Find where the given text appears and provide that cell's center as [X, Y] coordinate. 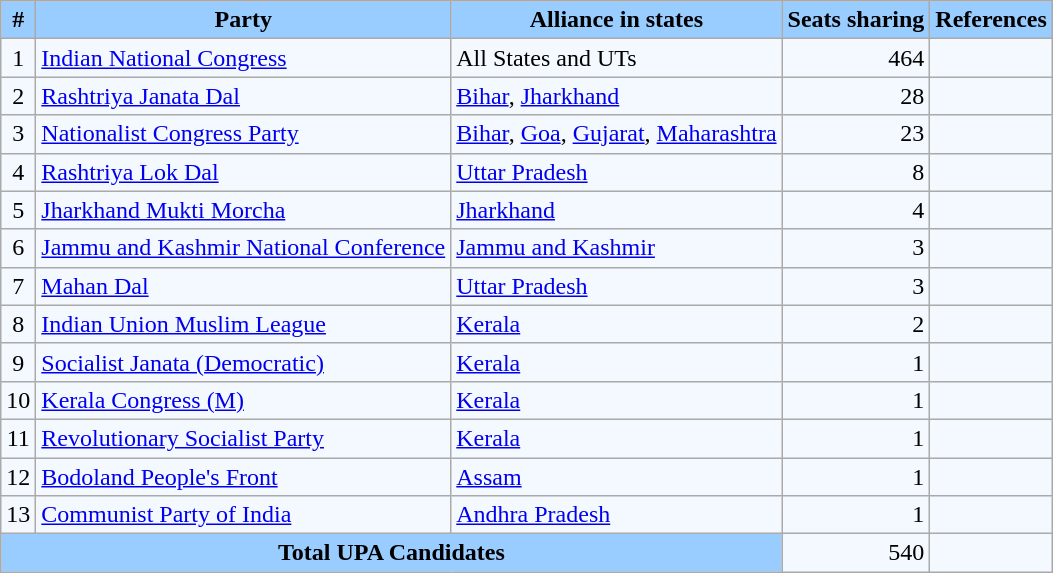
9 [18, 362]
Bihar, Jharkhand [616, 96]
28 [856, 96]
Alliance in states [616, 20]
Bihar, Goa, Gujarat, Maharashtra [616, 134]
Jharkhand Mukti Morcha [244, 210]
Indian National Congress [244, 58]
Assam [616, 477]
Rashtriya Lok Dal [244, 172]
All States and UTs [616, 58]
Nationalist Congress Party [244, 134]
10 [18, 400]
7 [18, 286]
Mahan Dal [244, 286]
References [992, 20]
23 [856, 134]
5 [18, 210]
Seats sharing [856, 20]
6 [18, 248]
Socialist Janata (Democratic) [244, 362]
Revolutionary Socialist Party [244, 438]
540 [856, 553]
Jammu and Kashmir National Conference [244, 248]
Total UPA Candidates [392, 553]
Indian Union Muslim League [244, 324]
11 [18, 438]
Jammu and Kashmir [616, 248]
Bodoland People's Front [244, 477]
Andhra Pradesh [616, 515]
13 [18, 515]
# [18, 20]
464 [856, 58]
Rashtriya Janata Dal [244, 96]
12 [18, 477]
Kerala Congress (M) [244, 400]
Jharkhand [616, 210]
Communist Party of India [244, 515]
Party [244, 20]
